Determine the [x, y] coordinate at the center of the cell enclosing the given text.  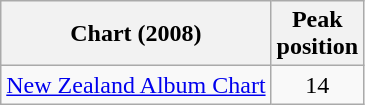
New Zealand Album Chart [136, 85]
Chart (2008) [136, 34]
14 [317, 85]
Peakposition [317, 34]
